Determine the [X, Y] coordinate at the center of the cell enclosing the given text.  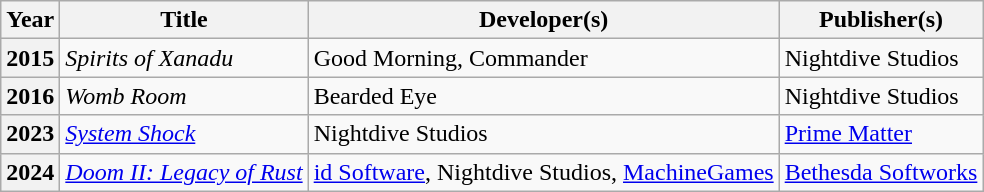
Good Morning, Commander [544, 58]
Publisher(s) [881, 20]
Developer(s) [544, 20]
Bearded Eye [544, 96]
id Software, Nightdive Studios, MachineGames [544, 172]
Year [30, 20]
2015 [30, 58]
Bethesda Softworks [881, 172]
2023 [30, 134]
Spirits of Xanadu [184, 58]
Womb Room [184, 96]
System Shock [184, 134]
Prime Matter [881, 134]
2024 [30, 172]
Title [184, 20]
2016 [30, 96]
Doom II: Legacy of Rust [184, 172]
